Scan for the cell matching the given text and deliver its (x, y) coordinate at center. 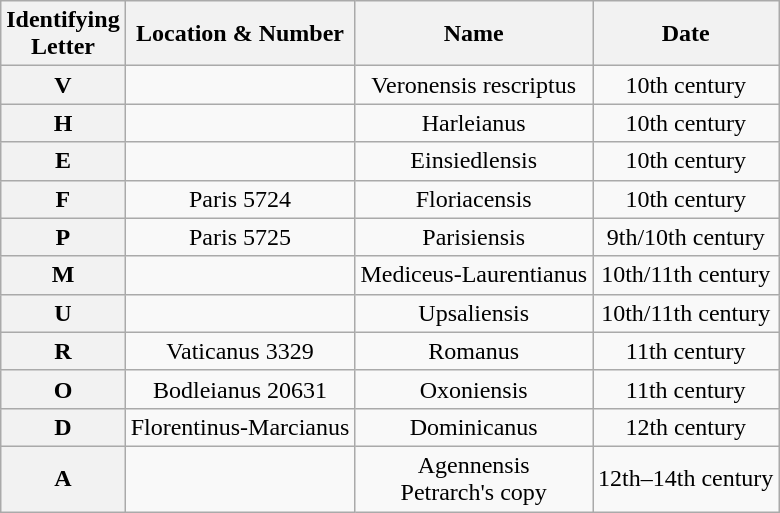
M (63, 275)
Parisiensis (474, 237)
IdentifyingLetter (63, 34)
Vaticanus 3329 (240, 351)
O (63, 389)
9th/10th century (686, 237)
V (63, 85)
12th–14th century (686, 478)
Upsaliensis (474, 313)
F (63, 199)
Name (474, 34)
Paris 5724 (240, 199)
Oxoniensis (474, 389)
Einsiedlensis (474, 161)
D (63, 427)
Location & Number (240, 34)
H (63, 123)
Mediceus-Laurentianus (474, 275)
Date (686, 34)
U (63, 313)
R (63, 351)
Paris 5725 (240, 237)
Floriacensis (474, 199)
P (63, 237)
Dominicanus (474, 427)
12th century (686, 427)
A (63, 478)
E (63, 161)
Bodleianus 20631 (240, 389)
Florentinus-Marcianus (240, 427)
Harleianus (474, 123)
AgennensisPetrarch's copy (474, 478)
Veronensis rescriptus (474, 85)
Romanus (474, 351)
